From the cell containing the given text, extract its center point as (x, y) coordinate. 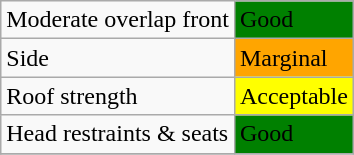
Moderate overlap front (118, 20)
Side (118, 58)
Roof strength (118, 96)
Head restraints & seats (118, 134)
Marginal (294, 58)
Acceptable (294, 96)
